Extract the (x, y) coordinate from the center of the cell holding the provided text.  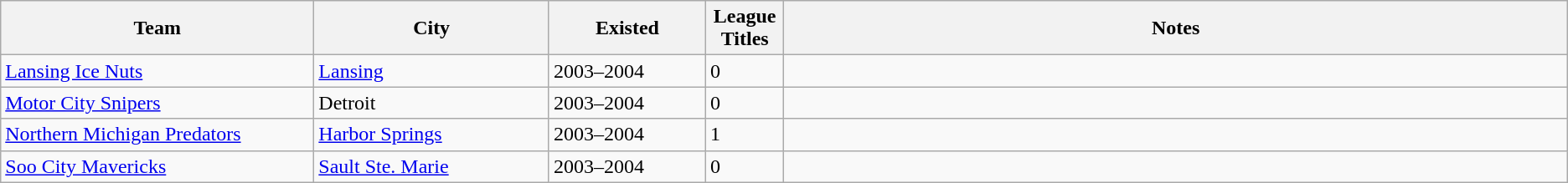
Existed (627, 28)
Harbor Springs (432, 135)
Lansing Ice Nuts (157, 71)
Soo City Mavericks (157, 166)
League Titles (745, 28)
Northern Michigan Predators (157, 135)
1 (745, 135)
City (432, 28)
Notes (1176, 28)
Motor City Snipers (157, 103)
Lansing (432, 71)
Sault Ste. Marie (432, 166)
Team (157, 28)
Detroit (432, 103)
